Identify which cell holds the provided text, then report its (X, Y) central coordinate. 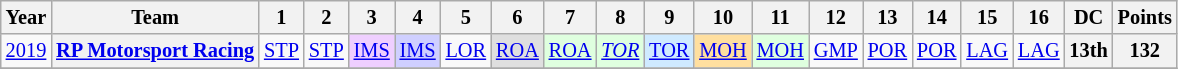
8 (620, 17)
GMP (836, 51)
12 (836, 17)
132 (1145, 51)
Points (1145, 17)
7 (570, 17)
1 (282, 17)
2019 (26, 51)
13 (888, 17)
DC (1089, 17)
LOR (466, 51)
6 (518, 17)
Year (26, 17)
11 (780, 17)
13th (1089, 51)
2 (326, 17)
Team (155, 17)
15 (987, 17)
4 (418, 17)
16 (1039, 17)
9 (669, 17)
RP Motorsport Racing (155, 51)
10 (722, 17)
3 (372, 17)
5 (466, 17)
14 (936, 17)
